Output the (X, Y) coordinate of the center of the cell containing the given text.  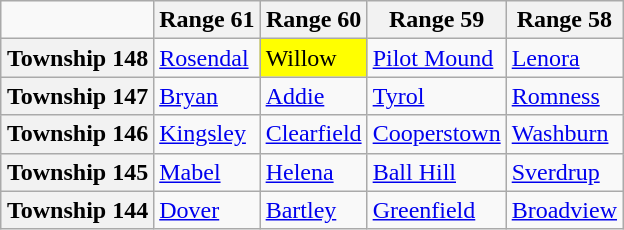
Lenora (564, 58)
Rosendal (207, 58)
Dover (207, 210)
Helena (314, 172)
Township 147 (77, 96)
Township 144 (77, 210)
Bartley (314, 210)
Greenfield (436, 210)
Cooperstown (436, 134)
Township 145 (77, 172)
Township 148 (77, 58)
Washburn (564, 134)
Romness (564, 96)
Range 61 (207, 20)
Broadview (564, 210)
Range 58 (564, 20)
Kingsley (207, 134)
Range 59 (436, 20)
Pilot Mound (436, 58)
Ball Hill (436, 172)
Tyrol (436, 96)
Clearfield (314, 134)
Addie (314, 96)
Bryan (207, 96)
Range 60 (314, 20)
Sverdrup (564, 172)
Mabel (207, 172)
Township 146 (77, 134)
Willow (314, 58)
